Identify which cell holds the provided text, then report its [x, y] central coordinate. 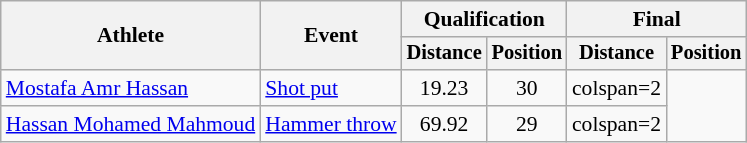
Final [656, 19]
Event [330, 36]
Hammer throw [330, 124]
Shot put [330, 88]
Qualification [484, 19]
Hassan Mohamed Mahmoud [131, 124]
30 [527, 88]
29 [527, 124]
Athlete [131, 36]
69.92 [444, 124]
19.23 [444, 88]
Mostafa Amr Hassan [131, 88]
